Capture the cell that displays the provided text and extract its [X, Y] central coordinate. 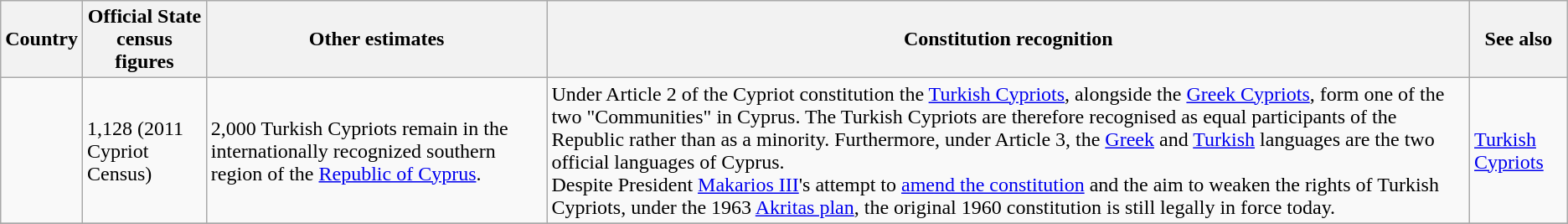
Official State census figures [144, 39]
Other estimates [377, 39]
Country [42, 39]
Turkish Cypriots [1519, 151]
Constitution recognition [1008, 39]
2,000 Turkish Cypriots remain in the internationally recognized southern region of the Republic of Cyprus. [377, 151]
1,128 (2011 Cypriot Census) [144, 151]
See also [1519, 39]
